Return (X, Y) of the center of cell containing provided text 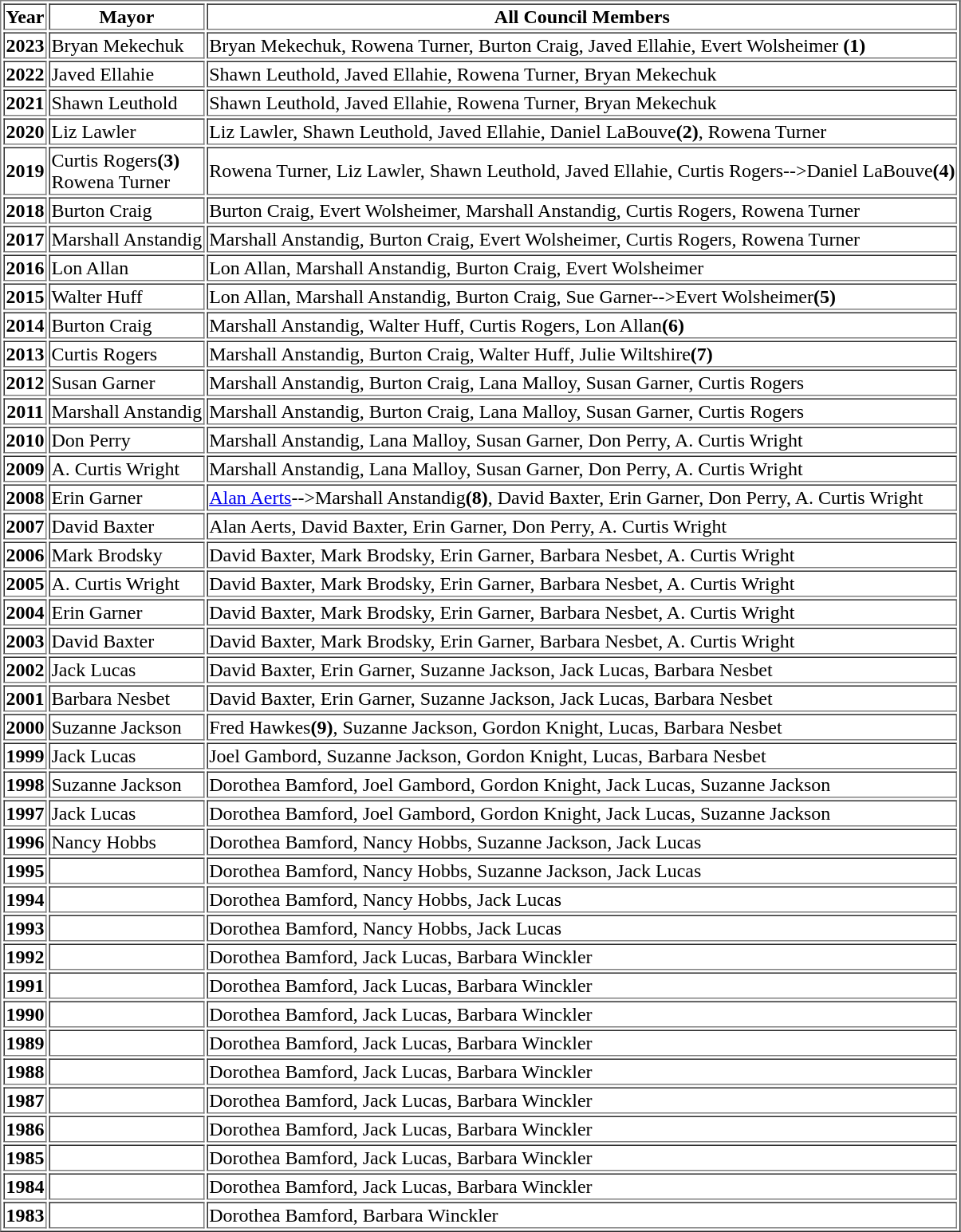
Alan Aerts-->Marshall Anstandig(8), David Baxter, Erin Garner, Don Perry, A. Curtis Wright (582, 498)
Marshall Anstandig, Walter Huff, Curtis Rogers, Lon Allan(6) (582, 325)
Dorothea Bamford, Barbara Winckler (582, 1215)
2010 (25, 440)
1984 (25, 1187)
1998 (25, 785)
Walter Huff (128, 297)
Bryan Mekechuk (128, 45)
2019 (25, 171)
2003 (25, 641)
2015 (25, 297)
1983 (25, 1215)
Bryan Mekechuk, Rowena Turner, Burton Craig, Javed Ellahie, Evert Wolsheimer (1) (582, 45)
1988 (25, 1072)
Curtis Rogers(3)Rowena Turner (128, 171)
Joel Gambord, Suzanne Jackson, Gordon Knight, Lucas, Barbara Nesbet (582, 756)
2022 (25, 73)
2007 (25, 526)
Shawn Leuthold (128, 102)
2005 (25, 584)
1997 (25, 813)
Marshall Anstandig, Burton Craig, Evert Wolsheimer, Curtis Rogers, Rowena Turner (582, 239)
Mark Brodsky (128, 555)
1986 (25, 1129)
1987 (25, 1100)
Javed Ellahie (128, 73)
Curtis Rogers (128, 354)
1996 (25, 842)
1999 (25, 756)
1994 (25, 899)
Fred Hawkes(9), Suzanne Jackson, Gordon Knight, Lucas, Barbara Nesbet (582, 727)
2011 (25, 411)
Liz Lawler (128, 131)
Lon Allan, Marshall Anstandig, Burton Craig, Sue Garner-->Evert Wolsheimer(5) (582, 297)
2016 (25, 268)
Don Perry (128, 440)
2014 (25, 325)
2006 (25, 555)
Nancy Hobbs (128, 842)
1985 (25, 1158)
Susan Garner (128, 383)
1995 (25, 871)
2020 (25, 131)
1989 (25, 1043)
Lon Allan, Marshall Anstandig, Burton Craig, Evert Wolsheimer (582, 268)
1992 (25, 957)
2004 (25, 612)
Rowena Turner, Liz Lawler, Shawn Leuthold, Javed Ellahie, Curtis Rogers-->Daniel LaBouve(4) (582, 171)
2008 (25, 498)
1991 (25, 986)
2021 (25, 102)
All Council Members (582, 16)
2000 (25, 727)
Year (25, 16)
Lon Allan (128, 268)
2009 (25, 469)
1993 (25, 928)
Barbara Nesbet (128, 699)
2017 (25, 239)
2002 (25, 670)
2018 (25, 211)
1990 (25, 1014)
2013 (25, 354)
Mayor (128, 16)
Burton Craig, Evert Wolsheimer, Marshall Anstandig, Curtis Rogers, Rowena Turner (582, 211)
Liz Lawler, Shawn Leuthold, Javed Ellahie, Daniel LaBouve(2), Rowena Turner (582, 131)
Alan Aerts, David Baxter, Erin Garner, Don Perry, A. Curtis Wright (582, 526)
2012 (25, 383)
2023 (25, 45)
2001 (25, 699)
Marshall Anstandig, Burton Craig, Walter Huff, Julie Wiltshire(7) (582, 354)
